Return (X, Y) of the center of cell containing provided text 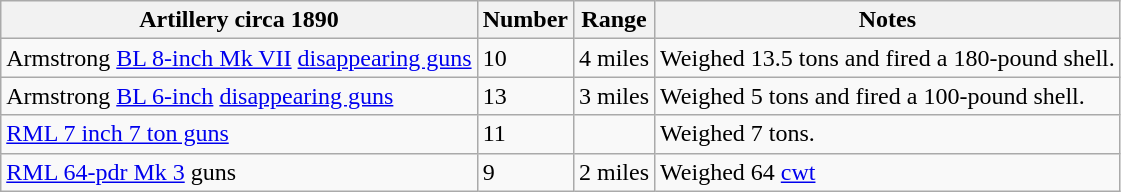
Armstrong BL 8-inch Mk VII disappearing guns (239, 58)
Notes (888, 20)
Number (525, 20)
Weighed 5 tons and fired a 100-pound shell. (888, 96)
11 (525, 134)
13 (525, 96)
Armstrong BL 6-inch disappearing guns (239, 96)
Weighed 13.5 tons and fired a 180-pound shell. (888, 58)
4 miles (614, 58)
Weighed 7 tons. (888, 134)
Artillery circa 1890 (239, 20)
RML 64-pdr Mk 3 guns (239, 172)
3 miles (614, 96)
2 miles (614, 172)
RML 7 inch 7 ton guns (239, 134)
Range (614, 20)
10 (525, 58)
9 (525, 172)
Weighed 64 cwt (888, 172)
